Search for the cell housing the specified text and yield its [X, Y] center coordinate. 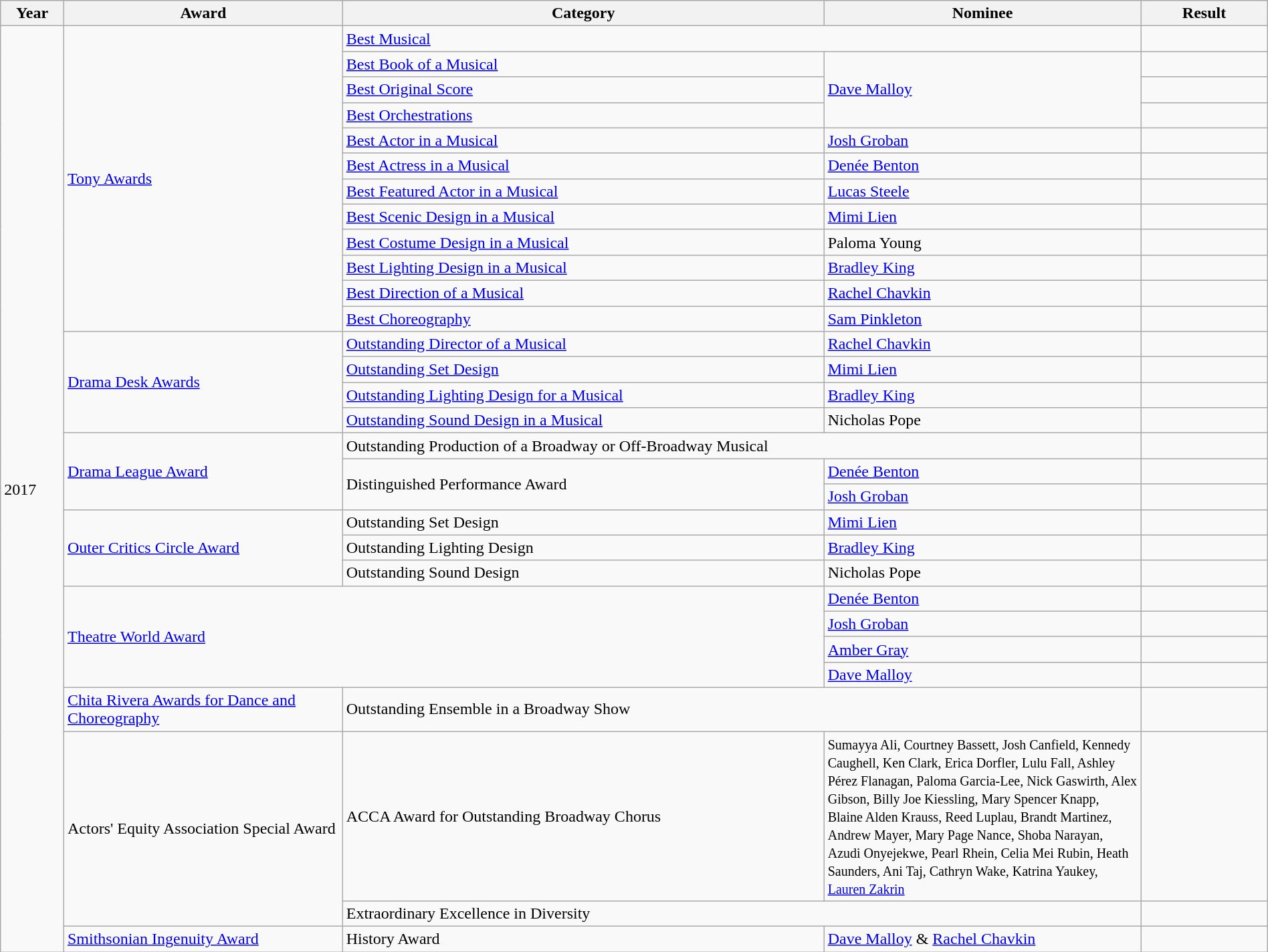
Best Actor in a Musical [583, 140]
Outstanding Sound Design in a Musical [583, 421]
Award [203, 13]
Best Original Score [583, 90]
Best Lighting Design in a Musical [583, 267]
Result [1204, 13]
Lucas Steele [982, 191]
Best Costume Design in a Musical [583, 242]
Distinguished Performance Award [583, 484]
Outstanding Lighting Design [583, 548]
Extraordinary Excellence in Diversity [742, 914]
Best Direction of a Musical [583, 293]
History Award [583, 939]
Nominee [982, 13]
Outstanding Ensemble in a Broadway Show [742, 709]
Outstanding Sound Design [583, 573]
2017 [32, 489]
Amber Gray [982, 649]
Outstanding Production of a Broadway or Off-Broadway Musical [742, 446]
Smithsonian Ingenuity Award [203, 939]
Outstanding Director of a Musical [583, 344]
Outstanding Lighting Design for a Musical [583, 395]
Year [32, 13]
Outer Critics Circle Award [203, 548]
Best Featured Actor in a Musical [583, 191]
Best Book of a Musical [583, 64]
Dave Malloy & Rachel Chavkin [982, 939]
Drama Desk Awards [203, 382]
ACCA Award for Outstanding Broadway Chorus [583, 816]
Chita Rivera Awards for Dance and Choreography [203, 709]
Best Actress in a Musical [583, 166]
Best Scenic Design in a Musical [583, 217]
Best Orchestrations [583, 115]
Theatre World Award [444, 636]
Best Musical [742, 39]
Tony Awards [203, 179]
Actors' Equity Association Special Award [203, 829]
Paloma Young [982, 242]
Drama League Award [203, 471]
Sam Pinkleton [982, 319]
Category [583, 13]
Best Choreography [583, 319]
